Extract the [X, Y] coordinate from the center of the cell holding the provided text.  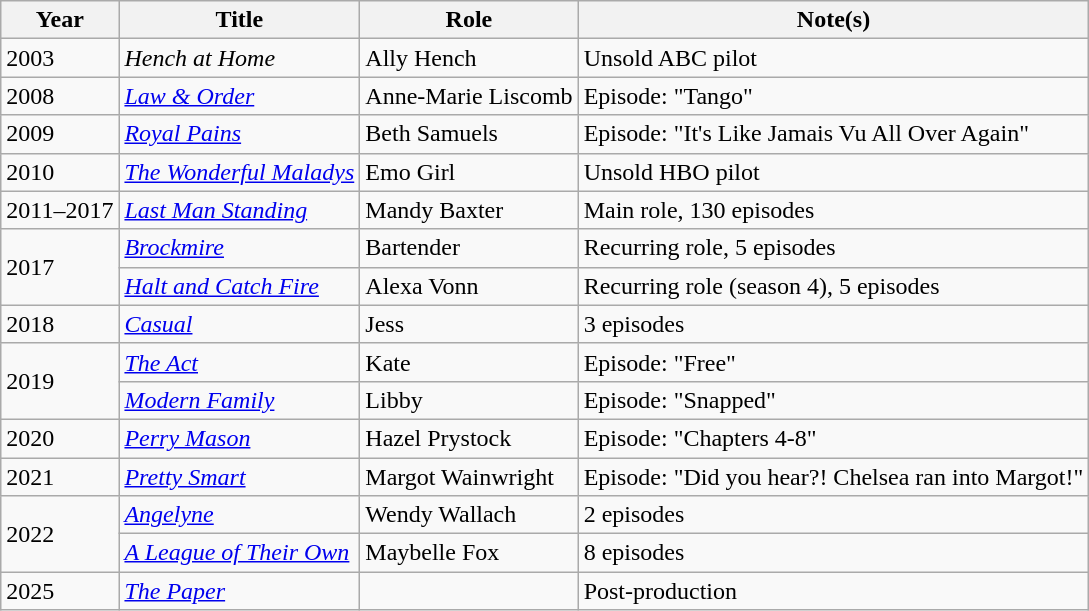
Episode: "It's Like Jamais Vu All Over Again" [834, 134]
Episode: "Free" [834, 362]
Recurring role (season 4), 5 episodes [834, 286]
2009 [60, 134]
Title [240, 20]
2021 [60, 477]
Year [60, 20]
2011–2017 [60, 210]
Unsold ABC pilot [834, 58]
Perry Mason [240, 438]
A League of Their Own [240, 553]
Unsold HBO pilot [834, 172]
Note(s) [834, 20]
Episode: "Chapters 4-8" [834, 438]
Pretty Smart [240, 477]
The Paper [240, 591]
Main role, 130 episodes [834, 210]
Brockmire [240, 248]
2010 [60, 172]
Ally Hench [469, 58]
2 episodes [834, 515]
2003 [60, 58]
Mandy Baxter [469, 210]
Emo Girl [469, 172]
Role [469, 20]
Episode: "Did you hear?! Chelsea ran into Margot!" [834, 477]
2019 [60, 381]
Modern Family [240, 400]
Jess [469, 324]
Maybelle Fox [469, 553]
Last Man Standing [240, 210]
The Wonderful Maladys [240, 172]
Bartender [469, 248]
2018 [60, 324]
Hench at Home [240, 58]
2022 [60, 534]
2020 [60, 438]
The Act [240, 362]
Angelyne [240, 515]
Episode: "Snapped" [834, 400]
Margot Wainwright [469, 477]
8 episodes [834, 553]
3 episodes [834, 324]
Royal Pains [240, 134]
Kate [469, 362]
Beth Samuels [469, 134]
Alexa Vonn [469, 286]
Law & Order [240, 96]
Post-production [834, 591]
Hazel Prystock [469, 438]
2008 [60, 96]
2017 [60, 267]
Halt and Catch Fire [240, 286]
Recurring role, 5 episodes [834, 248]
Libby [469, 400]
Casual [240, 324]
Wendy Wallach [469, 515]
Episode: "Tango" [834, 96]
Anne-Marie Liscomb [469, 96]
2025 [60, 591]
